Detect which cell encompasses the target text, then output its (X, Y) center coordinate. 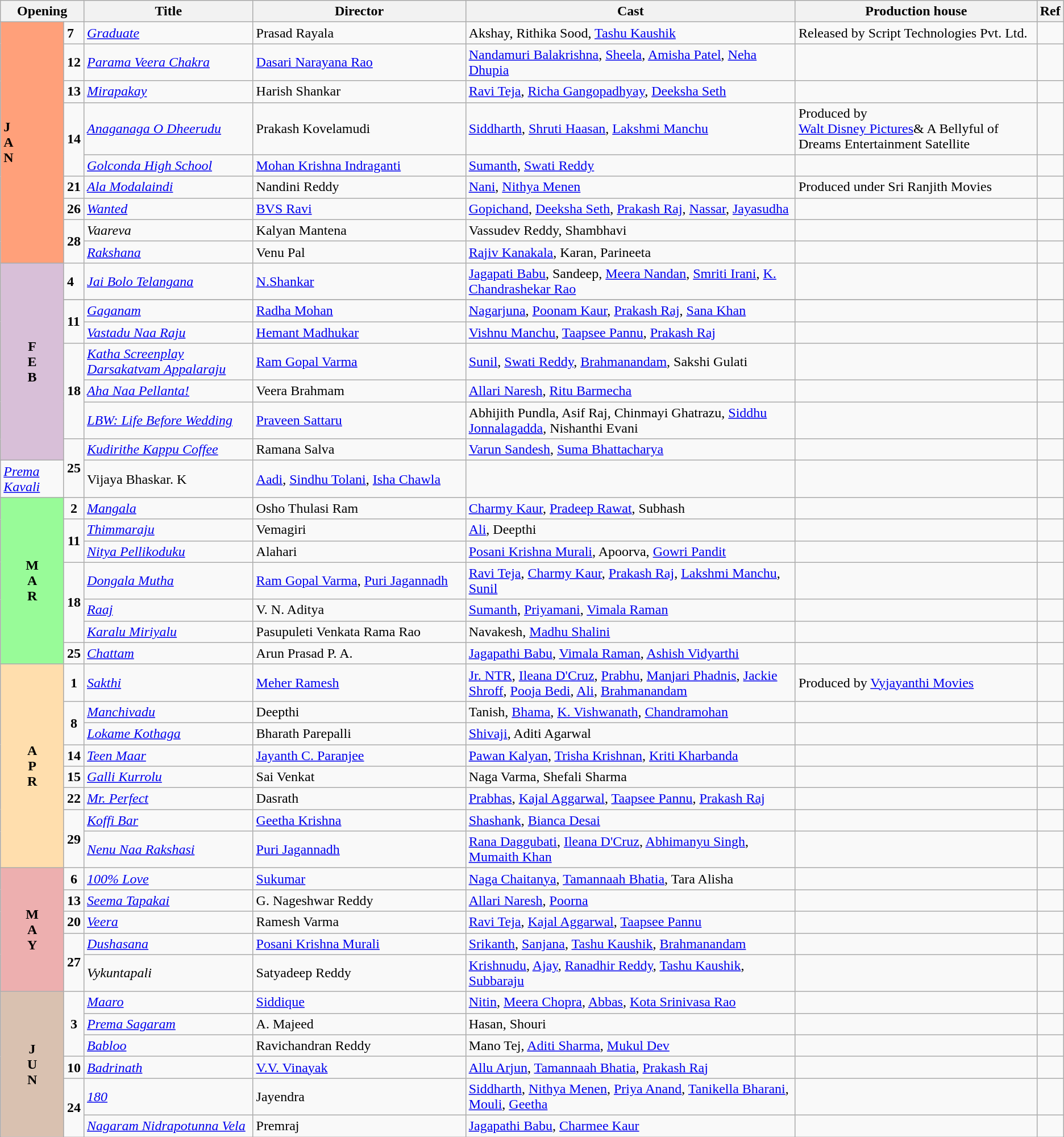
Graduate (168, 33)
Radha Mohan (359, 310)
12 (74, 63)
Sumanth, Swati Reddy (630, 165)
15 (74, 777)
Ramesh Varma (359, 922)
Produced under Sri Ranjith Movies (916, 187)
Jr. NTR, Ileana D'Cruz, Prabhu, Manjari Phadnis, Jackie Shroff, Pooja Bedi, Ali, Brahmanandam (630, 682)
Veera (168, 922)
26 (74, 209)
Kalyan Mantena (359, 230)
2 (74, 508)
Wanted (168, 209)
Naga Chaitanya, Tamannaah Bhatia, Tara Alisha (630, 879)
JAN (32, 143)
Allu Arjun, Tamannaah Bhatia, Prakash Raj (630, 1067)
Naga Varma, Shefali Sharma (630, 777)
Aadi, Sindhu Tolani, Isha Chawla (359, 479)
Rajiv Kanakala, Karan, Parineeta (630, 252)
Koffi Bar (168, 820)
Prema Sagaram (168, 1024)
Nenu Naa Rakshasi (168, 849)
Ravi Teja, Richa Gangopadhyay, Deeksha Seth (630, 92)
Opening (42, 11)
Nitin, Meera Chopra, Abbas, Kota Srinivasa Rao (630, 1002)
Siddharth, Shruti Haasan, Lakshmi Manchu (630, 128)
Golconda High School (168, 165)
APR (32, 766)
Raaj (168, 610)
V.V. Vinayak (359, 1067)
Akshay, Rithika Sood, Tashu Kaushik (630, 33)
FEB (32, 362)
Prakash Kovelamudi (359, 128)
Ref (1050, 11)
Prasad Rayala (359, 33)
Prabhas, Kajal Aggarwal, Taapsee Pannu, Prakash Raj (630, 799)
Hasan, Shouri (630, 1024)
Mirapakay (168, 92)
Vassudev Reddy, Shambhavi (630, 230)
Galli Kurrolu (168, 777)
Gopichand, Deeksha Seth, Prakash Raj, Nassar, Jayasudha (630, 209)
4 (74, 281)
Jagapathi Babu, Vimala Raman, Ashish Vidyarthi (630, 653)
Title (168, 11)
6 (74, 879)
22 (74, 799)
Released by Script Technologies Pvt. Ltd. (916, 33)
21 (74, 187)
3 (74, 1024)
Produced by Vyjayanthi Movies (916, 682)
Seema Tapakai (168, 901)
Vemagiri (359, 530)
Thimmaraju (168, 530)
Geetha Krishna (359, 820)
Ali, Deepthi (630, 530)
Prema Kavali (32, 479)
29 (74, 839)
Venu Pal (359, 252)
Mr. Perfect (168, 799)
Nandamuri Balakrishna, Sheela, Amisha Patel, Neha Dhupia (630, 63)
Nani, Nithya Menen (630, 187)
1 (74, 682)
Abhijith Pundla, Asif Raj, Chinmayi Ghatrazu, Siddhu Jonnalagadda, Nishanthi Evani (630, 421)
Parama Veera Chakra (168, 63)
Jayendra (359, 1096)
Sumanth, Priyamani, Vimala Raman (630, 610)
MAY (32, 930)
Allari Naresh, Ritu Barmecha (630, 391)
G. Nageshwar Reddy (359, 901)
Osho Thulasi Ram (359, 508)
Shashank, Bianca Desai (630, 820)
Krishnudu, Ajay, Ranadhir Reddy, Tashu Kaushik, Subbaraju (630, 973)
Karalu Miriyalu (168, 632)
Nagaram Nidrapotunna Vela (168, 1126)
Pasupuleti Venkata Rama Rao (359, 632)
Siddique (359, 1002)
Arun Prasad P. A. (359, 653)
Meher Ramesh (359, 682)
Sakthi (168, 682)
Tanish, Bhama, K. Vishwanath, Chandramohan (630, 712)
LBW: Life Before Wedding (168, 421)
Dongala Mutha (168, 581)
Charmy Kaur, Pradeep Rawat, Subhash (630, 508)
28 (74, 241)
Gaganam (168, 310)
Jagapathi Babu, Charmee Kaur (630, 1126)
Sunil, Swati Reddy, Brahmanandam, Sakshi Gulati (630, 362)
Babloo (168, 1045)
BVS Ravi (359, 209)
Ala Modalaindi (168, 187)
Katha Screenplay Darsakatvam Appalaraju (168, 362)
Jai Bolo Telangana (168, 281)
Veera Brahmam (359, 391)
27 (74, 962)
Vaareva (168, 230)
Posani Krishna Murali, Apoorva, Gowri Pandit (630, 551)
Production house (916, 11)
Cast (630, 11)
N.Shankar (359, 281)
Vykuntapali (168, 973)
24 (74, 1107)
Alahari (359, 551)
MAR (32, 581)
Vijaya Bhaskar. K (168, 479)
Pawan Kalyan, Trisha Krishnan, Kriti Kharbanda (630, 756)
Satyadeep Reddy (359, 973)
Rana Daggubati, Ileana D'Cruz, Abhimanyu Singh, Mumaith Khan (630, 849)
Ram Gopal Varma, Puri Jagannadh (359, 581)
Director (359, 11)
Jagapati Babu, Sandeep, Meera Nandan, Smriti Irani, K. Chandrashekar Rao (630, 281)
Ramana Salva (359, 450)
V. N. Aditya (359, 610)
Puri Jagannadh (359, 849)
8 (74, 723)
Vastadu Naa Raju (168, 333)
Harish Shankar (359, 92)
Premraj (359, 1126)
Manchivadu (168, 712)
Dasari Narayana Rao (359, 63)
Allari Naresh, Poorna (630, 901)
Aha Naa Pellanta! (168, 391)
Nandini Reddy (359, 187)
Navakesh, Madhu Shalini (630, 632)
Posani Krishna Murali (359, 944)
Rakshana (168, 252)
Varun Sandesh, Suma Bhattacharya (630, 450)
20 (74, 922)
Teen Maar (168, 756)
Chattam (168, 653)
Produced byWalt Disney Pictures& A Bellyful of Dreams Entertainment Satellite (916, 128)
Anaganaga O Dheerudu (168, 128)
Jayanth C. Paranjee (359, 756)
Dushasana (168, 944)
Bharath Parepalli (359, 733)
Lokame Kothaga (168, 733)
Vishnu Manchu, Taapsee Pannu, Prakash Raj (630, 333)
Ravichandran Reddy (359, 1045)
Sukumar (359, 879)
Kudirithe Kappu Coffee (168, 450)
JUN (32, 1064)
Nitya Pellikoduku (168, 551)
10 (74, 1067)
Ravi Teja, Kajal Aggarwal, Taapsee Pannu (630, 922)
Mano Tej, Aditi Sharma, Mukul Dev (630, 1045)
Hemant Madhukar (359, 333)
Maaro (168, 1002)
100% Love (168, 879)
A. Majeed (359, 1024)
Mohan Krishna Indraganti (359, 165)
Deepthi (359, 712)
Siddharth, Nithya Menen, Priya Anand, Tanikella Bharani, Mouli, Geetha (630, 1096)
Dasrath (359, 799)
Ravi Teja, Charmy Kaur, Prakash Raj, Lakshmi Manchu, Sunil (630, 581)
Ram Gopal Varma (359, 362)
Praveen Sattaru (359, 421)
Sai Venkat (359, 777)
7 (74, 33)
Shivaji, Aditi Agarwal (630, 733)
Srikanth, Sanjana, Tashu Kaushik, Brahmanandam (630, 944)
180 (168, 1096)
Badrinath (168, 1067)
Nagarjuna, Poonam Kaur, Prakash Raj, Sana Khan (630, 310)
Mangala (168, 508)
